Find where the given text appears and provide that cell's center as (x, y) coordinate. 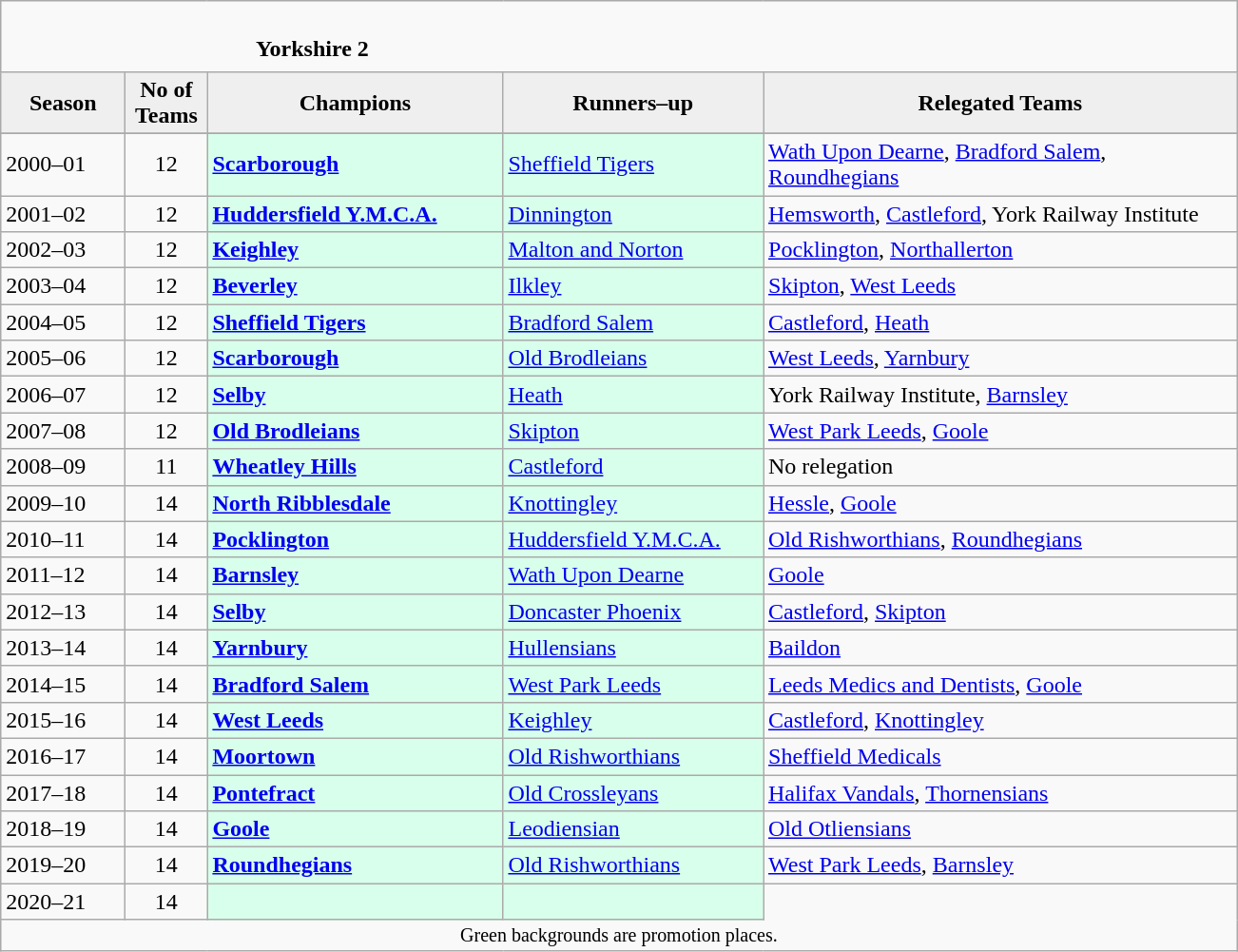
Season (63, 103)
Halifax Vandals, Thornensians (1000, 792)
York Railway Institute, Barnsley (1000, 395)
Doncaster Phoenix (633, 612)
West Leeds (356, 720)
West Park Leeds, Goole (1000, 431)
2006–07 (63, 395)
2010–11 (63, 539)
2002–03 (63, 250)
Skipton, West Leeds (1000, 286)
Old Otliensians (1000, 829)
2017–18 (63, 792)
Old Rishworthians, Roundhegians (1000, 539)
Barnsley (356, 575)
Yarnbury (356, 648)
North Ribblesdale (356, 503)
2003–04 (63, 286)
Wheatley Hills (356, 467)
Castleford (633, 467)
Knottingley (633, 503)
2008–09 (63, 467)
West Leeds, Yarnbury (1000, 359)
Champions (356, 103)
Pocklington, Northallerton (1000, 250)
2013–14 (63, 648)
Ilkley (633, 286)
Baildon (1000, 648)
Wath Upon Dearne, Bradford Salem, Roundhegians (1000, 164)
Wath Upon Dearne (633, 575)
2018–19 (63, 829)
Castleford, Knottingley (1000, 720)
Beverley (356, 286)
Hemsworth, Castleford, York Railway Institute (1000, 214)
Runners–up (633, 103)
Green backgrounds are promotion places. (619, 936)
Skipton (633, 431)
2004–05 (63, 322)
Hessle, Goole (1000, 503)
2001–02 (63, 214)
Malton and Norton (633, 250)
West Park Leeds (633, 684)
West Park Leeds, Barnsley (1000, 865)
Moortown (356, 756)
Sheffield Medicals (1000, 756)
2012–13 (63, 612)
Pocklington (356, 539)
2009–10 (63, 503)
Heath (633, 395)
2020–21 (63, 902)
2016–17 (63, 756)
Leeds Medics and Dentists, Goole (1000, 684)
2015–16 (63, 720)
No of Teams (166, 103)
No relegation (1000, 467)
Pontefract (356, 792)
Roundhegians (356, 865)
Castleford, Skipton (1000, 612)
Dinnington (633, 214)
Old Crossleyans (633, 792)
Hullensians (633, 648)
2007–08 (63, 431)
2000–01 (63, 164)
Relegated Teams (1000, 103)
2014–15 (63, 684)
2011–12 (63, 575)
2005–06 (63, 359)
11 (166, 467)
Castleford, Heath (1000, 322)
2019–20 (63, 865)
Leodiensian (633, 829)
